Provide the [x, y] coordinate of the cell's center where the given text is located.  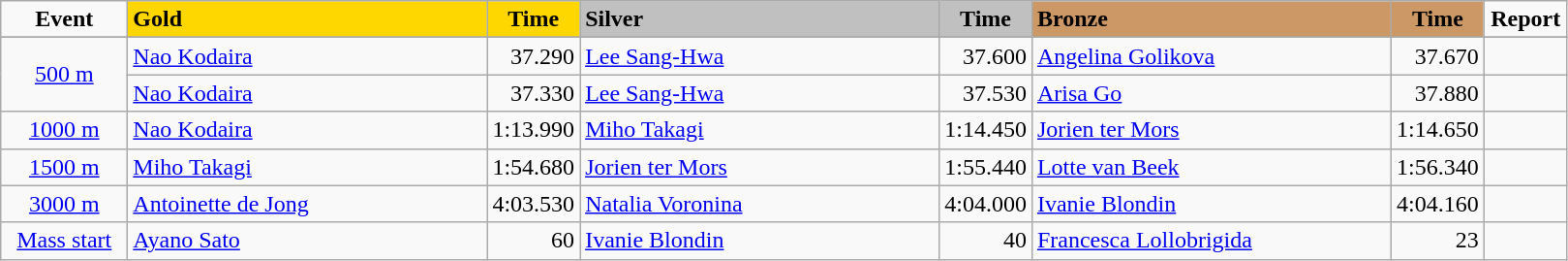
37.880 [1437, 93]
1:14.450 [986, 130]
23 [1437, 241]
1000 m [64, 130]
Angelina Golikova [1211, 56]
Bronze [1211, 19]
37.670 [1437, 56]
Event [64, 19]
37.330 [534, 93]
1:56.340 [1437, 167]
Arisa Go [1211, 93]
60 [534, 241]
Silver [759, 19]
4:04.160 [1437, 204]
Report [1525, 19]
1:54.680 [534, 167]
1:13.990 [534, 130]
4:04.000 [986, 204]
Francesca Lollobrigida [1211, 241]
40 [986, 241]
1500 m [64, 167]
37.600 [986, 56]
Antoinette de Jong [308, 204]
Mass start [64, 241]
Natalia Voronina [759, 204]
4:03.530 [534, 204]
3000 m [64, 204]
Gold [308, 19]
1:55.440 [986, 167]
500 m [64, 75]
Lotte van Beek [1211, 167]
37.530 [986, 93]
37.290 [534, 56]
Ayano Sato [308, 241]
1:14.650 [1437, 130]
